From the cell containing the given text, extract its center point as (x, y) coordinate. 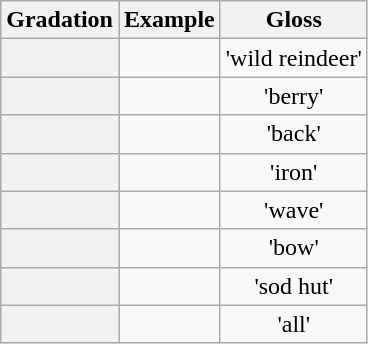
'wild reindeer' (294, 58)
Gloss (294, 20)
'bow' (294, 248)
'wave' (294, 210)
'berry' (294, 96)
Gradation (60, 20)
'sod hut' (294, 286)
'all' (294, 324)
'iron' (294, 172)
Example (169, 20)
'back' (294, 134)
